Scan for the cell matching the given text and deliver its [X, Y] coordinate at center. 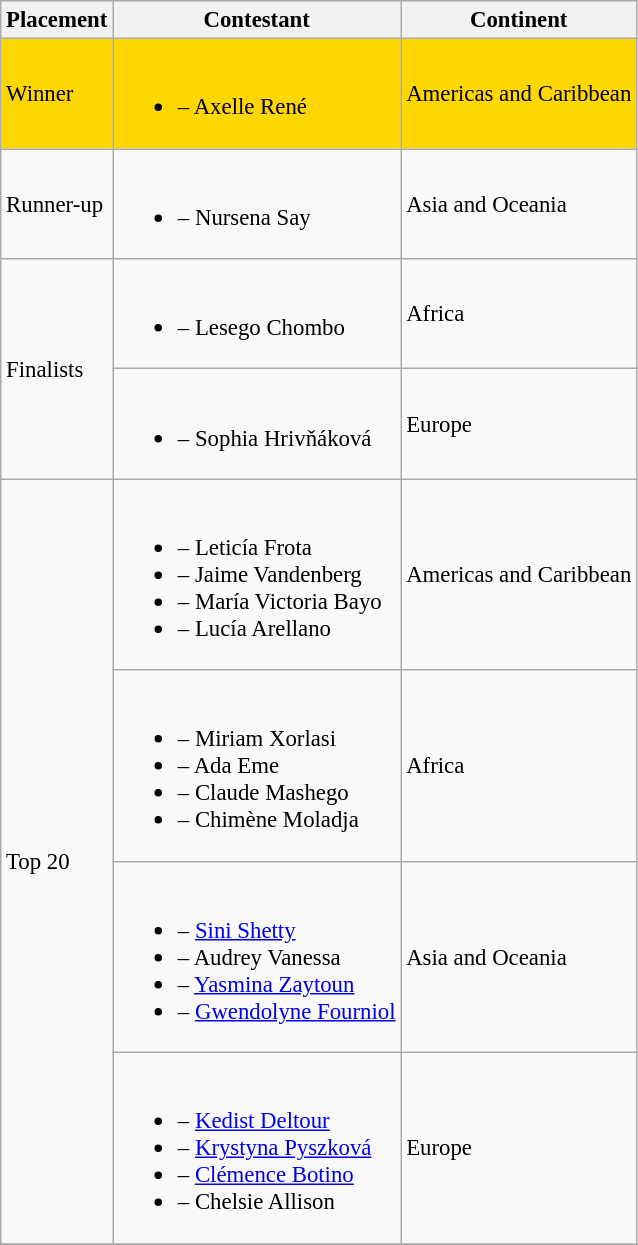
– Miriam Xorlasi – Ada Eme – Claude Mashego – Chimène Moladja [257, 766]
Winner [57, 94]
– Lesego Chombo [257, 314]
Contestant [257, 20]
Finalists [57, 369]
– Kedist Deltour – Krystyna Pyszková – Clémence Botino – Chelsie Allison [257, 1148]
– Sini Shetty – Audrey Vanessa – Yasmina Zaytoun – Gwendolyne Fourniol [257, 956]
Continent [519, 20]
– Axelle René [257, 94]
– Sophia Hrivňáková [257, 424]
Runner-up [57, 204]
Placement [57, 20]
– Leticía Frota – Jaime Vandenberg – María Victoria Bayo – Lucía Arellano [257, 574]
Top 20 [57, 862]
– Nursena Say [257, 204]
